Return (x, y) of the center of cell containing provided text 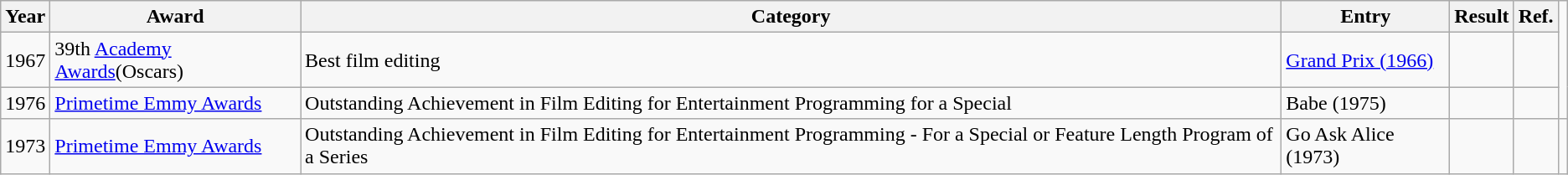
Best film editing (791, 60)
Entry (1365, 17)
1973 (25, 146)
Ref. (1536, 17)
Award (176, 17)
39th Academy Awards(Oscars) (176, 60)
1967 (25, 60)
1976 (25, 103)
Go Ask Alice (1973) (1365, 146)
Grand Prix (1966) (1365, 60)
Babe (1975) (1365, 103)
Category (791, 17)
Outstanding Achievement in Film Editing for Entertainment Programming for a Special (791, 103)
Result (1482, 17)
Outstanding Achievement in Film Editing for Entertainment Programming - For a Special or Feature Length Program of a Series (791, 146)
Year (25, 17)
